Pinpoint the cell where the given text exists, returning its [X, Y] midpoint coordinate. 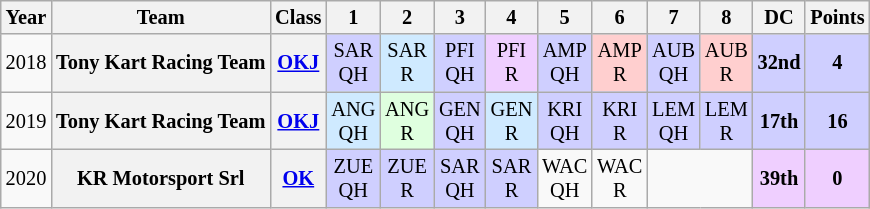
LEMR [726, 121]
AUBQH [674, 63]
ANGQH [353, 121]
5 [564, 17]
Team [160, 17]
AUBR [726, 63]
2018 [26, 63]
DC [780, 17]
OK [298, 178]
Class [298, 17]
Points [837, 17]
GENR [512, 121]
8 [726, 17]
ANGR [407, 121]
17th [780, 121]
ZUER [407, 178]
WACR [620, 178]
WACQH [564, 178]
2 [407, 17]
2020 [26, 178]
PFIQH [460, 63]
3 [460, 17]
KR Motorsport Srl [160, 178]
Year [26, 17]
16 [837, 121]
2019 [26, 121]
1 [353, 17]
6 [620, 17]
LEMQH [674, 121]
39th [780, 178]
7 [674, 17]
AMPR [620, 63]
32nd [780, 63]
0 [837, 178]
PFIR [512, 63]
KRIQH [564, 121]
AMPQH [564, 63]
GENQH [460, 121]
ZUEQH [353, 178]
KRIR [620, 121]
